Output the [x, y] coordinate of the center of the cell containing the given text.  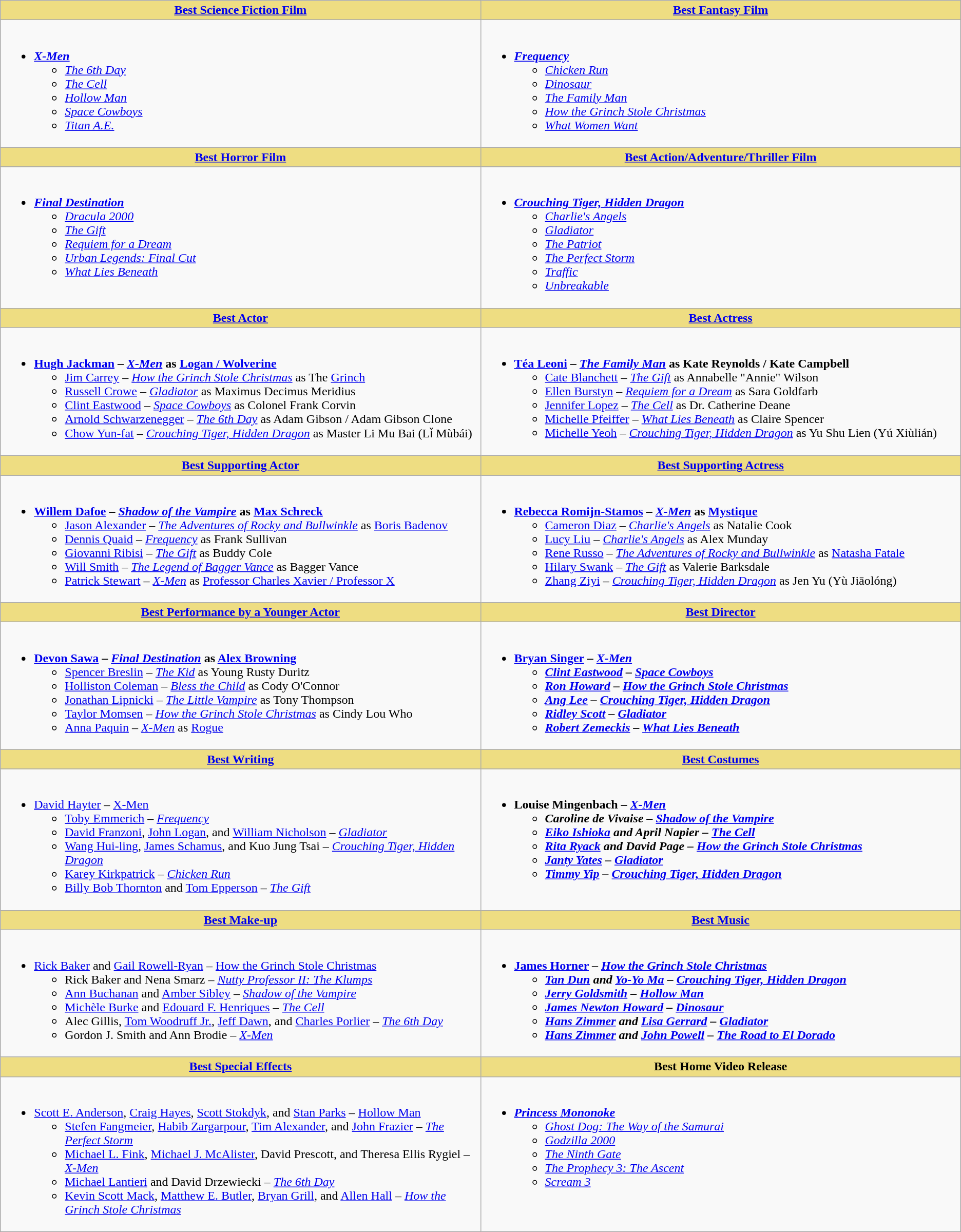
Best Music [721, 920]
X-MenThe 6th DayThe CellHollow ManSpace CowboysTitan A.E. [240, 84]
Best Writing [240, 759]
Final DestinationDracula 2000The GiftRequiem for a DreamUrban Legends: Final CutWhat Lies Beneath [240, 237]
Best Actress [721, 318]
Best Supporting Actress [721, 466]
Best Horror Film [240, 157]
Best Home Video Release [721, 1067]
Best Performance by a Younger Actor [240, 612]
Best Actor [240, 318]
Best Fantasy Film [721, 10]
FrequencyChicken RunDinosaurThe Family ManHow the Grinch Stole ChristmasWhat Women Want [721, 84]
Best Action/Adventure/Thriller Film [721, 157]
Best Science Fiction Film [240, 10]
Best Director [721, 612]
Best Costumes [721, 759]
Best Make-up [240, 920]
Best Supporting Actor [240, 466]
Princess MononokeGhost Dog: The Way of the SamuraiGodzilla 2000The Ninth GateThe Prophecy 3: The AscentScream 3 [721, 1154]
Best Special Effects [240, 1067]
Crouching Tiger, Hidden DragonCharlie's AngelsGladiatorThe PatriotThe Perfect StormTrafficUnbreakable [721, 237]
